Extract the (x, y) coordinate from the center of the cell holding the provided text.  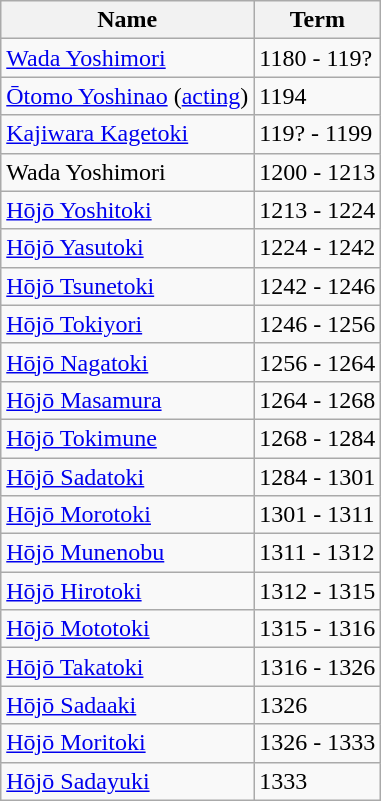
Hōjō Takatoki (128, 667)
1256 - 1264 (318, 362)
1326 (318, 705)
1315 - 1316 (318, 629)
Hōjō Munenobu (128, 553)
1316 - 1326 (318, 667)
1213 - 1224 (318, 210)
1264 - 1268 (318, 400)
Hōjō Sadayuki (128, 781)
1200 - 1213 (318, 172)
Hōjō Moritoki (128, 743)
Kajiwara Kagetoki (128, 134)
Hōjō Sadatoki (128, 477)
1284 - 1301 (318, 477)
Hōjō Tokiyori (128, 324)
119? - 1199 (318, 134)
Hōjō Hirotoki (128, 591)
Hōjō Nagatoki (128, 362)
1333 (318, 781)
1242 - 1246 (318, 286)
Hōjō Sadaaki (128, 705)
Name (128, 20)
Hōjō Tsunetoki (128, 286)
1246 - 1256 (318, 324)
Hōjō Morotoki (128, 515)
Hōjō Yasutoki (128, 248)
Hōjō Yoshitoki (128, 210)
Hōjō Mototoki (128, 629)
1180 - 119? (318, 58)
1224 - 1242 (318, 248)
1301 - 1311 (318, 515)
1326 - 1333 (318, 743)
1311 - 1312 (318, 553)
1268 - 1284 (318, 438)
1312 - 1315 (318, 591)
Hōjō Tokimune (128, 438)
Hōjō Masamura (128, 400)
Ōtomo Yoshinao (acting) (128, 96)
1194 (318, 96)
Term (318, 20)
